Identify which cell holds the provided text, then report its [X, Y] central coordinate. 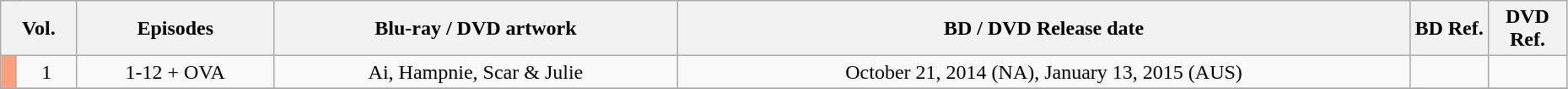
BD / DVD Release date [1043, 29]
DVD Ref. [1528, 29]
1 [46, 72]
Episodes [175, 29]
Vol. [39, 29]
Blu-ray / DVD artwork [476, 29]
BD Ref. [1449, 29]
October 21, 2014 (NA), January 13, 2015 (AUS) [1043, 72]
Ai, Hampnie, Scar & Julie [476, 72]
1-12 + OVA [175, 72]
